Find where the given text appears and provide that cell's center as (x, y) coordinate. 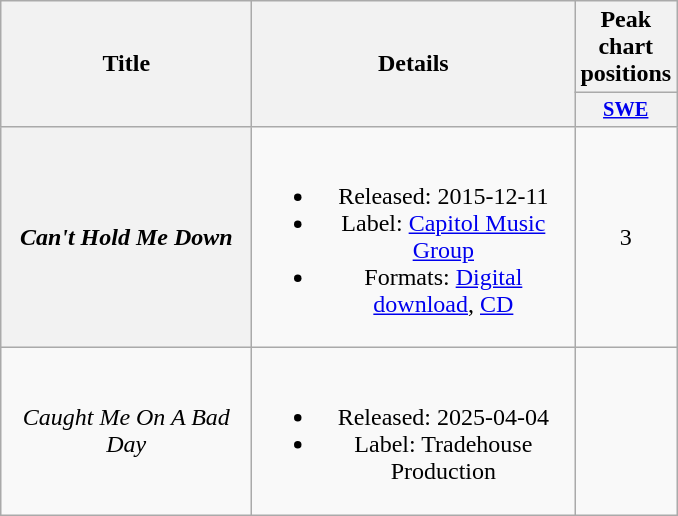
Released: 2015-12-11Label: Capitol Music GroupFormats: Digital download, CD (414, 236)
Released: 2025-04-04Label: Tradehouse Production (414, 432)
Caught Me On A Bad Day (126, 432)
Peak chart positions (626, 47)
Details (414, 64)
SWE (626, 110)
3 (626, 236)
Title (126, 64)
Can't Hold Me Down (126, 236)
